Capture the cell that displays the provided text and extract its (x, y) central coordinate. 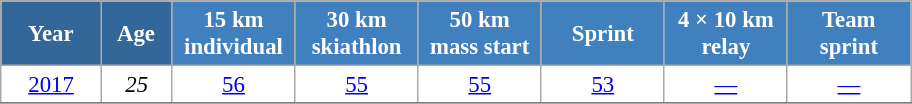
56 (234, 85)
4 × 10 km relay (726, 34)
53 (602, 85)
Team sprint (848, 34)
Age (136, 34)
50 km mass start (480, 34)
Year (52, 34)
25 (136, 85)
Sprint (602, 34)
2017 (52, 85)
30 km skiathlon (356, 34)
15 km individual (234, 34)
